Detect which cell encompasses the target text, then output its (X, Y) center coordinate. 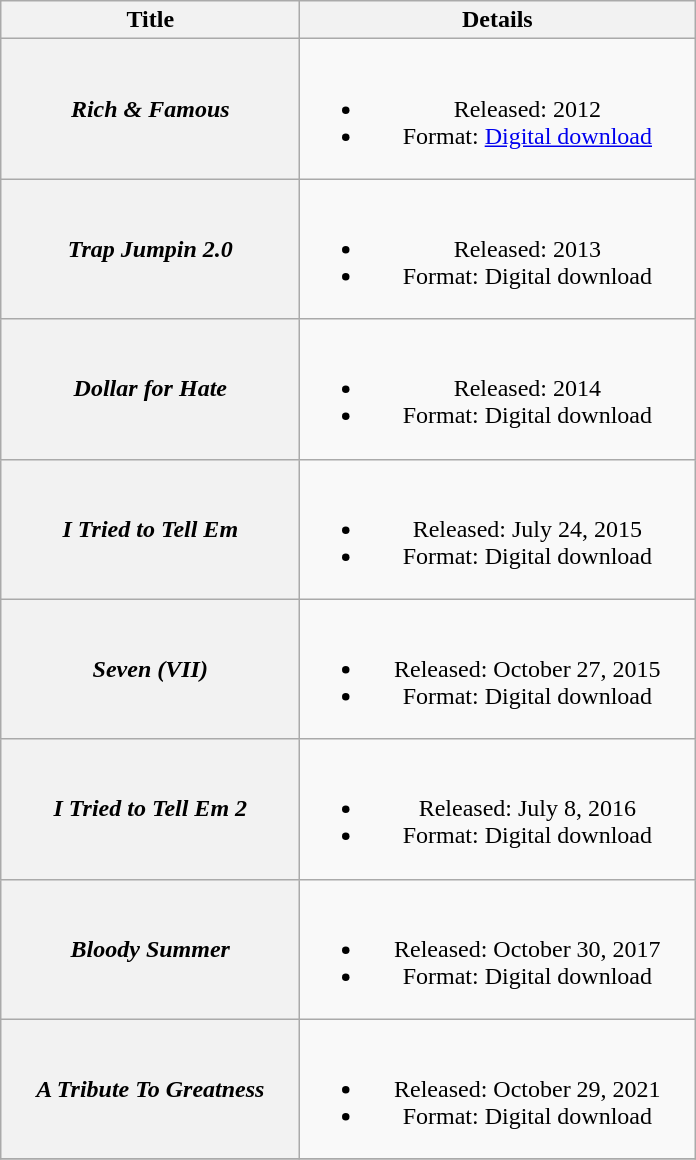
I Tried to Tell Em 2 (150, 809)
Released: October 29, 2021Format: Digital download (498, 1089)
A Tribute To Greatness (150, 1089)
I Tried to Tell Em (150, 529)
Bloody Summer (150, 949)
Released: October 27, 2015Format: Digital download (498, 669)
Released: 2013Format: Digital download (498, 249)
Released: 2012Format: Digital download (498, 109)
Trap Jumpin 2.0 (150, 249)
Rich & Famous (150, 109)
Released: 2014Format: Digital download (498, 389)
Seven (VII) (150, 669)
Released: July 8, 2016Format: Digital download (498, 809)
Details (498, 20)
Dollar for Hate (150, 389)
Released: October 30, 2017Format: Digital download (498, 949)
Released: July 24, 2015Format: Digital download (498, 529)
Title (150, 20)
